Determine the (X, Y) coordinate at the center of the cell enclosing the given text.  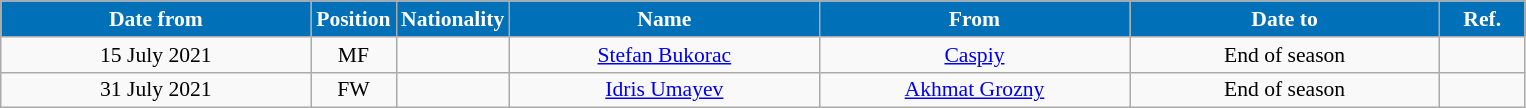
Nationality (452, 19)
Ref. (1482, 19)
Idris Umayev (664, 90)
Caspiy (974, 55)
Date to (1285, 19)
FW (354, 90)
Stefan Bukorac (664, 55)
Position (354, 19)
From (974, 19)
31 July 2021 (156, 90)
Akhmat Grozny (974, 90)
15 July 2021 (156, 55)
Name (664, 19)
MF (354, 55)
Date from (156, 19)
